Return (X, Y) of the center of cell containing provided text 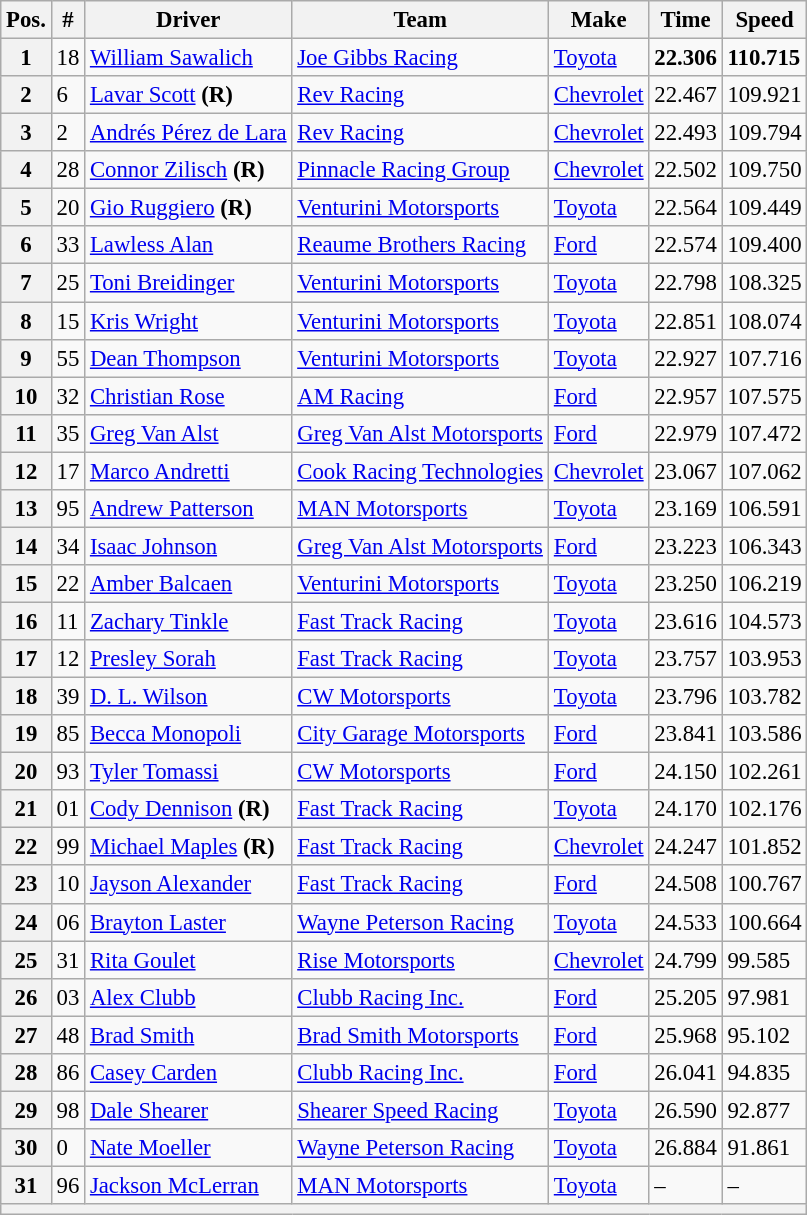
103.782 (764, 697)
Andrew Patterson (188, 509)
5 (26, 208)
30 (26, 1148)
Amber Balcaen (188, 584)
22.493 (686, 133)
Reaume Brothers Racing (420, 245)
94.835 (764, 1073)
Kris Wright (188, 321)
24.150 (686, 772)
25.968 (686, 1035)
107.472 (764, 433)
23 (26, 885)
23.757 (686, 659)
109.750 (764, 170)
22.798 (686, 283)
Lawless Alan (188, 245)
Brad Smith Motorsports (420, 1035)
106.591 (764, 509)
AM Racing (420, 396)
32 (68, 396)
27 (26, 1035)
Connor Zilisch (R) (188, 170)
23.616 (686, 621)
26.884 (686, 1148)
24.247 (686, 847)
# (68, 20)
95 (68, 509)
Team (420, 20)
Speed (764, 20)
106.343 (764, 546)
26 (26, 997)
Marco Andretti (188, 471)
9 (26, 358)
Casey Carden (188, 1073)
24 (26, 922)
City Garage Motorsports (420, 734)
24.533 (686, 922)
22.467 (686, 95)
Shearer Speed Racing (420, 1110)
93 (68, 772)
110.715 (764, 58)
102.176 (764, 809)
3 (26, 133)
22.851 (686, 321)
Andrés Pérez de Lara (188, 133)
29 (26, 1110)
107.062 (764, 471)
Brad Smith (188, 1035)
Brayton Laster (188, 922)
16 (26, 621)
Make (599, 20)
108.325 (764, 283)
19 (26, 734)
Gio Ruggiero (R) (188, 208)
22.306 (686, 58)
Lavar Scott (R) (188, 95)
Cody Dennison (R) (188, 809)
100.664 (764, 922)
99 (68, 847)
92.877 (764, 1110)
108.074 (764, 321)
Dale Shearer (188, 1110)
23.796 (686, 697)
01 (68, 809)
22.574 (686, 245)
23.223 (686, 546)
85 (68, 734)
William Sawalich (188, 58)
06 (68, 922)
95.102 (764, 1035)
102.261 (764, 772)
Rise Motorsports (420, 960)
Cook Racing Technologies (420, 471)
Jayson Alexander (188, 885)
03 (68, 997)
Presley Sorah (188, 659)
26.590 (686, 1110)
8 (26, 321)
48 (68, 1035)
100.767 (764, 885)
Christian Rose (188, 396)
109.794 (764, 133)
55 (68, 358)
Time (686, 20)
Toni Breidinger (188, 283)
Dean Thompson (188, 358)
39 (68, 697)
Joe Gibbs Racing (420, 58)
Jackson McLerran (188, 1185)
4 (26, 170)
Zachary Tinkle (188, 621)
101.852 (764, 847)
22.979 (686, 433)
Nate Moeller (188, 1148)
86 (68, 1073)
D. L. Wilson (188, 697)
96 (68, 1185)
23.841 (686, 734)
13 (26, 509)
109.921 (764, 95)
22.957 (686, 396)
99.585 (764, 960)
103.586 (764, 734)
Greg Van Alst (188, 433)
0 (68, 1148)
Isaac Johnson (188, 546)
Pinnacle Racing Group (420, 170)
107.575 (764, 396)
21 (26, 809)
33 (68, 245)
Pos. (26, 20)
35 (68, 433)
34 (68, 546)
98 (68, 1110)
109.400 (764, 245)
22.502 (686, 170)
107.716 (764, 358)
Becca Monopoli (188, 734)
97.981 (764, 997)
26.041 (686, 1073)
22.564 (686, 208)
103.953 (764, 659)
25.205 (686, 997)
91.861 (764, 1148)
Rita Goulet (188, 960)
7 (26, 283)
Michael Maples (R) (188, 847)
Tyler Tomassi (188, 772)
Driver (188, 20)
104.573 (764, 621)
24.170 (686, 809)
1 (26, 58)
14 (26, 546)
23.067 (686, 471)
106.219 (764, 584)
24.799 (686, 960)
22.927 (686, 358)
24.508 (686, 885)
109.449 (764, 208)
23.250 (686, 584)
23.169 (686, 509)
Alex Clubb (188, 997)
